For the text-containing cell, return its midpoint in (X, Y) coordinate format. 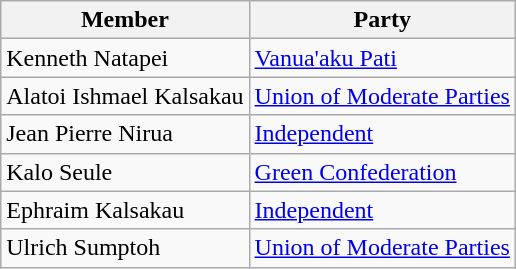
Party (382, 20)
Kalo Seule (125, 172)
Ephraim Kalsakau (125, 210)
Ulrich Sumptoh (125, 248)
Alatoi Ishmael Kalsakau (125, 96)
Green Confederation (382, 172)
Vanua'aku Pati (382, 58)
Jean Pierre Nirua (125, 134)
Member (125, 20)
Kenneth Natapei (125, 58)
